From the cell containing the given text, extract its center point as [X, Y] coordinate. 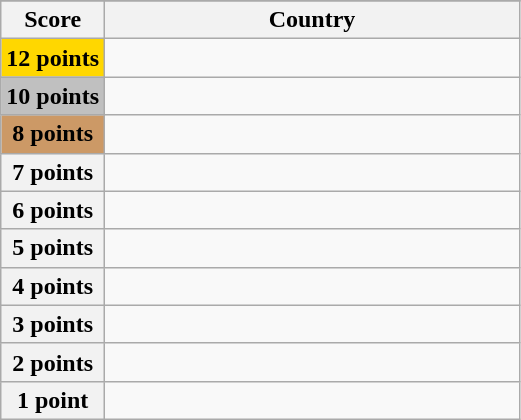
Country [312, 20]
Score [53, 20]
1 point [53, 400]
10 points [53, 96]
12 points [53, 58]
3 points [53, 324]
7 points [53, 172]
4 points [53, 286]
2 points [53, 362]
8 points [53, 134]
5 points [53, 248]
6 points [53, 210]
